Search for the cell housing the specified text and yield its (x, y) center coordinate. 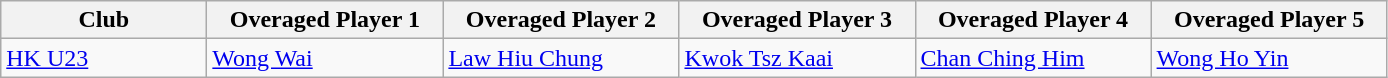
Law Hiu Chung (561, 58)
Overaged Player 1 (325, 20)
Overaged Player 3 (797, 20)
Chan Ching Him (1033, 58)
Overaged Player 2 (561, 20)
Overaged Player 5 (1269, 20)
Wong Ho Yin (1269, 58)
Wong Wai (325, 58)
Kwok Tsz Kaai (797, 58)
HK U23 (104, 58)
Overaged Player 4 (1033, 20)
Club (104, 20)
